Scan for the cell matching the given text and deliver its [X, Y] coordinate at center. 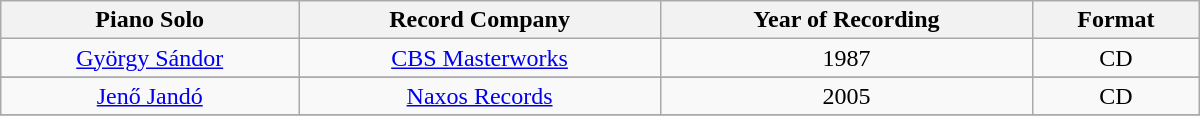
Piano Solo [150, 20]
CBS Masterworks [480, 58]
Format [1116, 20]
2005 [846, 96]
Year of Recording [846, 20]
Jenő Jandó [150, 96]
Record Company [480, 20]
György Sándor [150, 58]
Naxos Records [480, 96]
1987 [846, 58]
